Return [X, Y] of the center of cell containing provided text 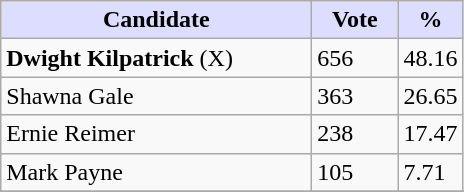
Shawna Gale [156, 96]
Ernie Reimer [156, 134]
% [430, 20]
Dwight Kilpatrick (X) [156, 58]
26.65 [430, 96]
656 [355, 58]
48.16 [430, 58]
Candidate [156, 20]
105 [355, 172]
363 [355, 96]
Vote [355, 20]
Mark Payne [156, 172]
238 [355, 134]
17.47 [430, 134]
7.71 [430, 172]
